From the cell containing the given text, extract its center point as (X, Y) coordinate. 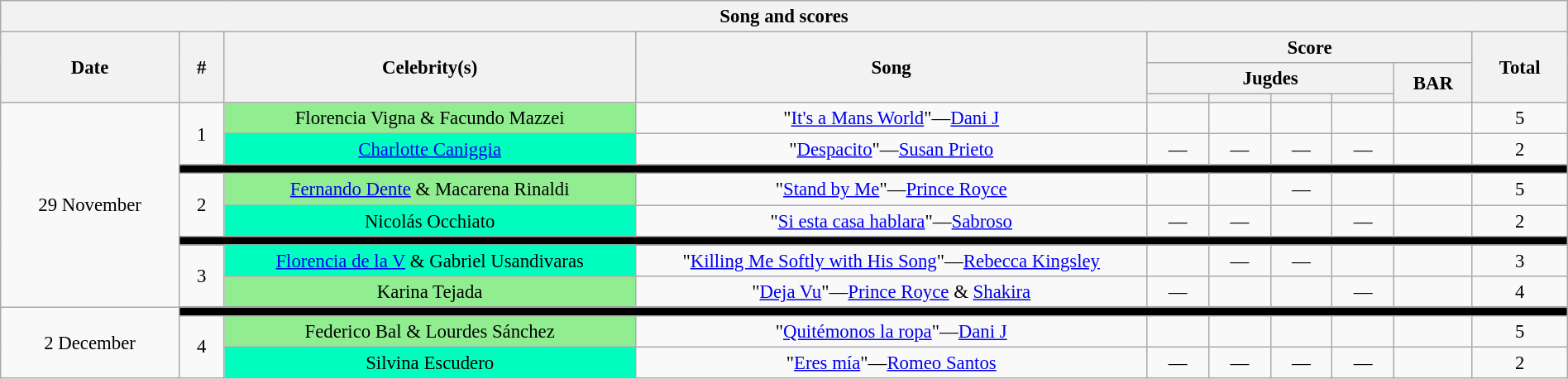
1 (201, 134)
"Quitémonos la ropa"—Dani J (891, 332)
Song (891, 68)
"Deja Vu"—Prince Royce & Shakira (891, 291)
Total (1520, 68)
Nicolás Occhiato (430, 221)
Silvina Escudero (430, 362)
Score (1310, 48)
"Eres mía"—Romeo Santos (891, 362)
Federico Bal & Lourdes Sánchez (430, 332)
Date (90, 68)
BAR (1432, 83)
Florencia Vigna & Facundo Mazzei (430, 118)
Fernando Dente & Macarena Rinaldi (430, 189)
"It's a Mans World"—Dani J (891, 118)
Song and scores (784, 17)
"Killing Me Softly with His Song"—Rebecca Kingsley (891, 261)
2 December (90, 343)
Celebrity(s) (430, 68)
"Despacito"—Susan Prieto (891, 150)
Florencia de la V & Gabriel Usandivaras (430, 261)
"Si esta casa hablara"—Sabroso (891, 221)
# (201, 68)
Karina Tejada (430, 291)
Jugdes (1270, 79)
"Stand by Me"—Prince Royce (891, 189)
Charlotte Caniggia (430, 150)
29 November (90, 205)
